Identify which cell holds the provided text, then report its [X, Y] central coordinate. 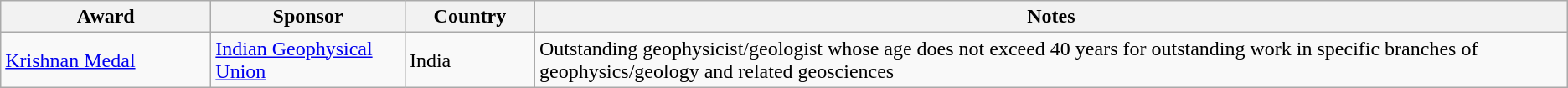
Indian Geophysical Union [308, 60]
India [469, 60]
Sponsor [308, 17]
Notes [1050, 17]
Award [106, 17]
Country [469, 17]
Krishnan Medal [106, 60]
